From the cell containing the given text, extract its center point as [X, Y] coordinate. 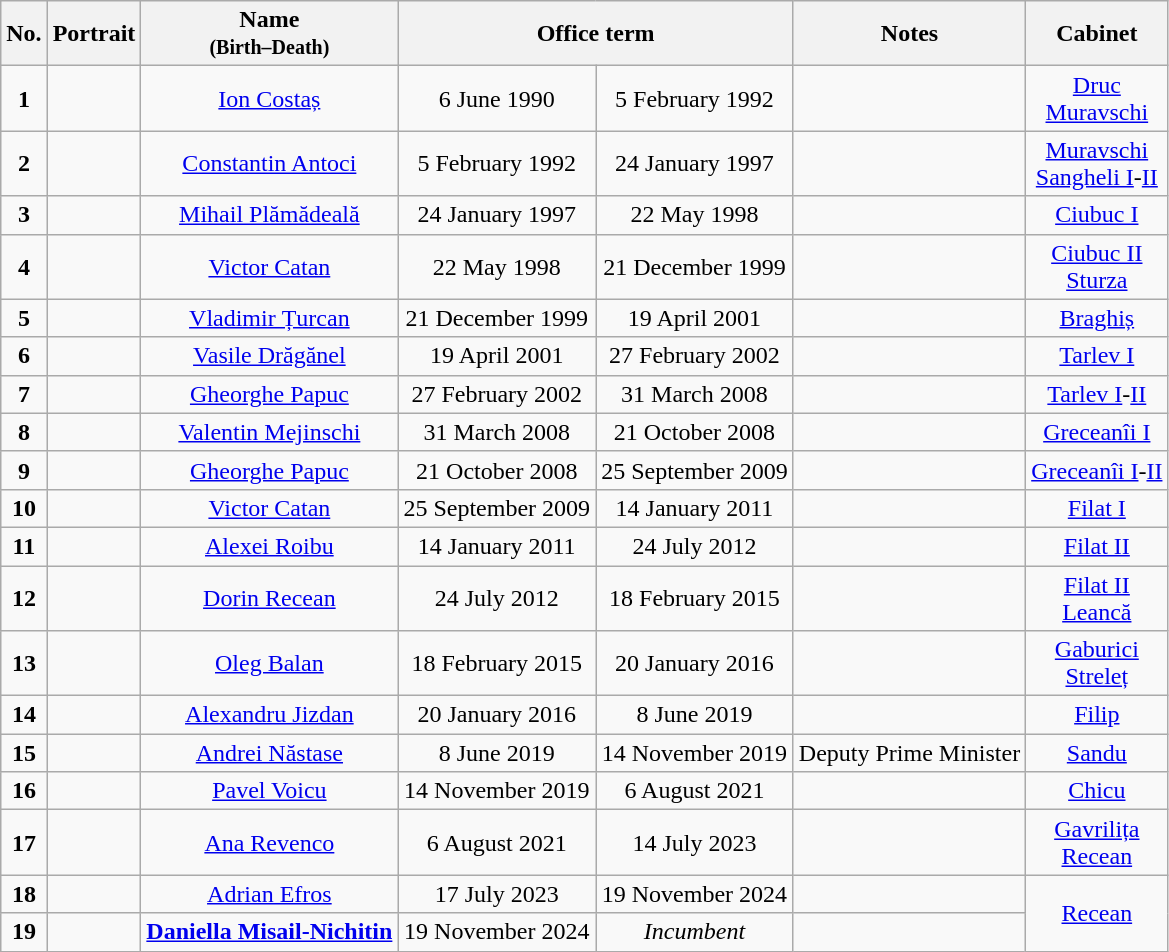
14 July 2023 [695, 842]
Dorin Recean [270, 598]
DrucMuravschi [1097, 98]
Constantin Antoci [270, 164]
8 [24, 432]
Filip [1097, 715]
Deputy Prime Minister [909, 753]
Pavel Voicu [270, 791]
3 [24, 215]
Notes [909, 34]
Name(Birth–Death) [270, 34]
Filat II [1097, 546]
GavrilițaRecean [1097, 842]
Braghiș [1097, 318]
4 [24, 266]
13 [24, 664]
1 [24, 98]
Daniella Misail-Nichitin [270, 932]
Mihail Plămădeală [270, 215]
Andrei Năstase [270, 753]
MuravschiSangheli I-II [1097, 164]
9 [24, 470]
Filat I [1097, 508]
GaburiciStreleț [1097, 664]
Ciubuc IISturza [1097, 266]
Chicu [1097, 791]
11 [24, 546]
6 [24, 356]
15 [24, 753]
Incumbent [695, 932]
14 [24, 715]
Tarlev I [1097, 356]
Valentin Mejinschi [270, 432]
Ciubuc I [1097, 215]
Portrait [94, 34]
Vladimir Țurcan [270, 318]
5 [24, 318]
Tarlev I-II [1097, 394]
10 [24, 508]
Alexei Roibu [270, 546]
Ana Revenco [270, 842]
Recean [1097, 913]
17 [24, 842]
2 [24, 164]
16 [24, 791]
Oleg Balan [270, 664]
Sandu [1097, 753]
Office term [596, 34]
19 [24, 932]
Vasile Drăgănel [270, 356]
17 July 2023 [497, 894]
Cabinet [1097, 34]
12 [24, 598]
6 June 1990 [497, 98]
No. [24, 34]
Adrian Efros [270, 894]
Greceanîi I-II [1097, 470]
Alexandru Jizdan [270, 715]
Greceanîi I [1097, 432]
Ion Costaș [270, 98]
7 [24, 394]
Filat IILeancă [1097, 598]
18 [24, 894]
